From the cell containing the given text, extract its center point as (X, Y) coordinate. 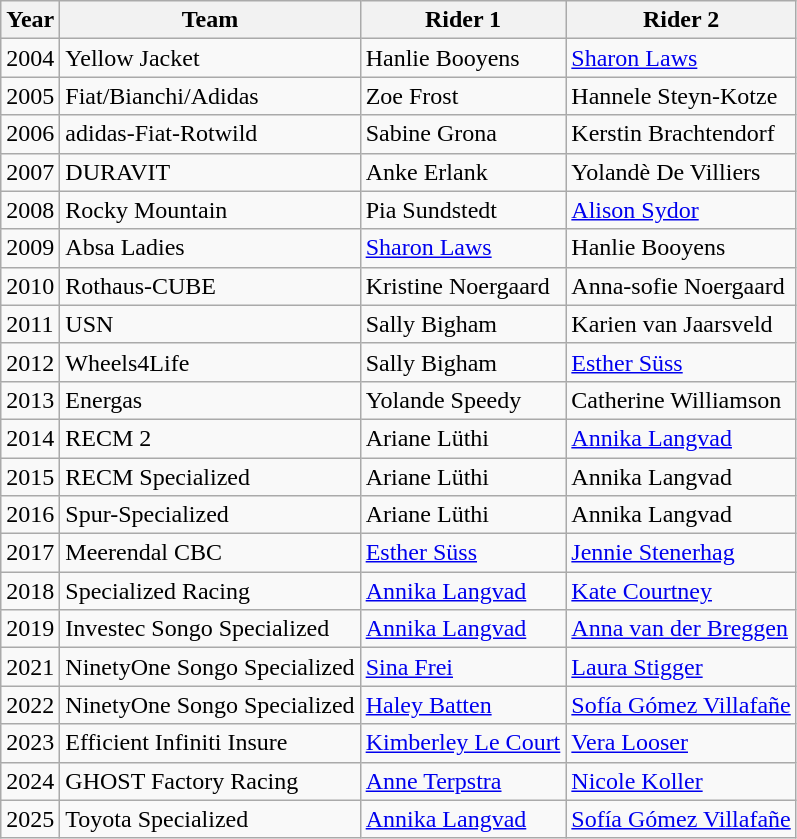
2024 (30, 781)
Anna-sofie Noergaard (681, 286)
Vera Looser (681, 743)
Yolande Speedy (463, 400)
2014 (30, 438)
2018 (30, 591)
Zoe Frost (463, 96)
GHOST Factory Racing (210, 781)
Anna van der Breggen (681, 629)
2006 (30, 134)
Kerstin Brachtendorf (681, 134)
Rothaus-CUBE (210, 286)
2005 (30, 96)
2012 (30, 362)
2011 (30, 324)
2019 (30, 629)
Laura Stigger (681, 667)
Energas (210, 400)
2010 (30, 286)
Toyota Specialized (210, 819)
Efficient Infiniti Insure (210, 743)
2025 (30, 819)
RECM Specialized (210, 477)
USN (210, 324)
DURAVIT (210, 172)
Meerendal CBC (210, 553)
Fiat/Bianchi/Adidas (210, 96)
Year (30, 20)
2013 (30, 400)
Specialized Racing (210, 591)
2007 (30, 172)
Wheels4Life (210, 362)
Yolandè De Villiers (681, 172)
Kristine Noergaard (463, 286)
Yellow Jacket (210, 58)
Karien van Jaarsveld (681, 324)
2021 (30, 667)
Catherine Williamson (681, 400)
2016 (30, 515)
Kate Courtney (681, 591)
adidas-Fiat-Rotwild (210, 134)
Hannele Steyn-Kotze (681, 96)
Spur-Specialized (210, 515)
Investec Songo Specialized (210, 629)
2017 (30, 553)
Rider 1 (463, 20)
2009 (30, 248)
2008 (30, 210)
Rocky Mountain (210, 210)
Absa Ladies (210, 248)
Jennie Stenerhag (681, 553)
Rider 2 (681, 20)
Pia Sundstedt (463, 210)
Anne Terpstra (463, 781)
2015 (30, 477)
Anke Erlank (463, 172)
Haley Batten (463, 705)
Alison Sydor (681, 210)
Team (210, 20)
Kimberley Le Court (463, 743)
Nicole Koller (681, 781)
RECM 2 (210, 438)
2004 (30, 58)
2022 (30, 705)
Sina Frei (463, 667)
2023 (30, 743)
Sabine Grona (463, 134)
